Extract the (X, Y) coordinate from the center of the cell holding the provided text.  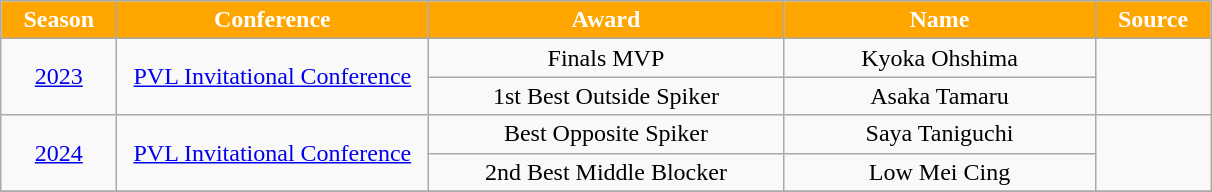
Best Opposite Spiker (606, 134)
Low Mei Cing (940, 172)
Kyoka Ohshima (940, 58)
Conference (272, 20)
2nd Best Middle Blocker (606, 172)
Asaka Tamaru (940, 96)
Name (940, 20)
Award (606, 20)
Source (1153, 20)
Saya Taniguchi (940, 134)
1st Best Outside Spiker (606, 96)
2023 (59, 77)
Season (59, 20)
2024 (59, 153)
Finals MVP (606, 58)
